Find where the given text appears and provide that cell's center as [x, y] coordinate. 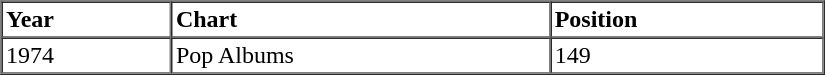
Chart [360, 20]
1974 [87, 56]
Position [686, 20]
Year [87, 20]
149 [686, 56]
Pop Albums [360, 56]
